Identify which cell holds the provided text, then report its [x, y] central coordinate. 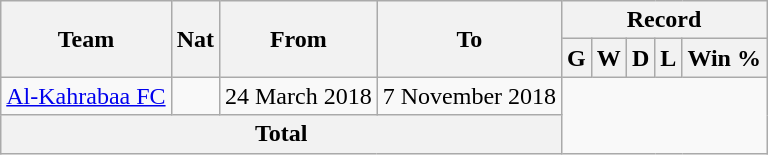
From [298, 39]
To [469, 39]
7 November 2018 [469, 96]
Record [664, 20]
G [577, 58]
L [668, 58]
24 March 2018 [298, 96]
Win % [724, 58]
Total [282, 134]
W [608, 58]
D [640, 58]
Team [86, 39]
Nat [195, 39]
Al-Kahrabaa FC [86, 96]
